Output the [X, Y] coordinate of the center of the cell containing the given text.  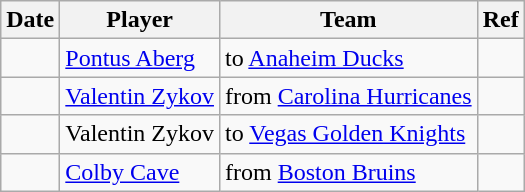
Ref [500, 20]
to Vegas Golden Knights [348, 134]
Team [348, 20]
from Carolina Hurricanes [348, 96]
Date [30, 20]
Colby Cave [140, 172]
Player [140, 20]
from Boston Bruins [348, 172]
to Anaheim Ducks [348, 58]
Pontus Aberg [140, 58]
